Locate the cell with the specified text and output its [X, Y] center coordinate. 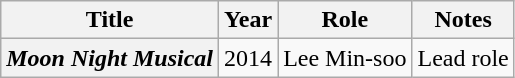
Role [345, 20]
2014 [248, 58]
Lead role [463, 58]
Lee Min-soo [345, 58]
Year [248, 20]
Notes [463, 20]
Title [110, 20]
Moon Night Musical [110, 58]
